Return [X, Y] of the center of cell containing provided text 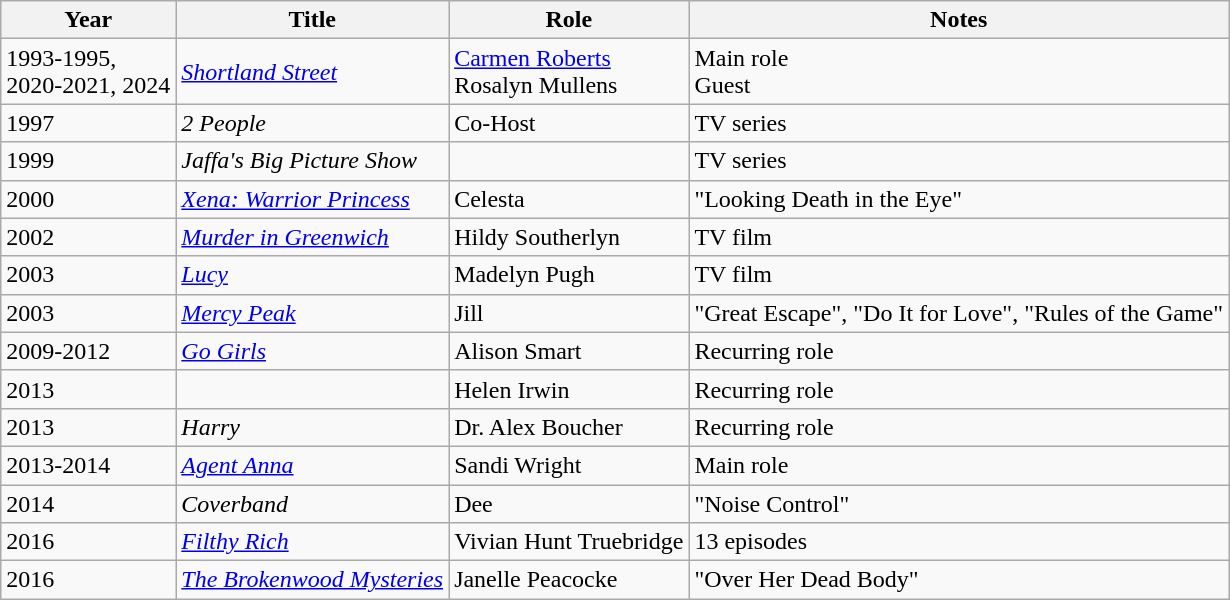
Filthy Rich [312, 542]
1993-1995,2020-2021, 2024 [88, 72]
2013-2014 [88, 465]
Go Girls [312, 351]
Helen Irwin [569, 389]
1997 [88, 123]
"Noise Control" [959, 503]
"Looking Death in the Eye" [959, 199]
Xena: Warrior Princess [312, 199]
"Great Escape", "Do It for Love", "Rules of the Game" [959, 313]
Hildy Southerlyn [569, 237]
Shortland Street [312, 72]
Agent Anna [312, 465]
Dr. Alex Boucher [569, 427]
The Brokenwood Mysteries [312, 580]
2014 [88, 503]
Lucy [312, 275]
2009-2012 [88, 351]
Main roleGuest [959, 72]
2 People [312, 123]
Jaffa's Big Picture Show [312, 161]
Carmen RobertsRosalyn Mullens [569, 72]
2002 [88, 237]
Madelyn Pugh [569, 275]
Sandi Wright [569, 465]
Coverband [312, 503]
Janelle Peacocke [569, 580]
1999 [88, 161]
Vivian Hunt Truebridge [569, 542]
Notes [959, 20]
"Over Her Dead Body" [959, 580]
Main role [959, 465]
Year [88, 20]
Role [569, 20]
Dee [569, 503]
Co-Host [569, 123]
2000 [88, 199]
Harry [312, 427]
13 episodes [959, 542]
Murder in Greenwich [312, 237]
Celesta [569, 199]
Mercy Peak [312, 313]
Jill [569, 313]
Alison Smart [569, 351]
Title [312, 20]
